Provide the [x, y] coordinate of the cell's center where the given text is located.  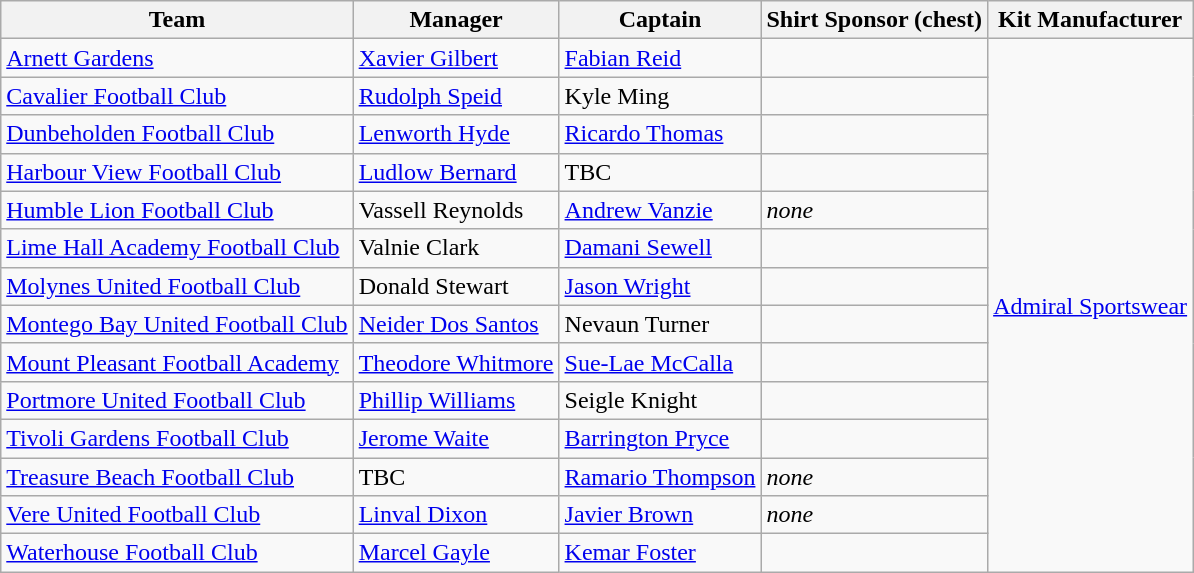
Marcel Gayle [456, 553]
Molynes United Football Club [177, 286]
Kyle Ming [660, 96]
Theodore Whitmore [456, 362]
Dunbeholden Football Club [177, 134]
Tivoli Gardens Football Club [177, 438]
Treasure Beach Football Club [177, 477]
Javier Brown [660, 515]
Phillip Williams [456, 400]
Ludlow Bernard [456, 172]
Cavalier Football Club [177, 96]
Mount Pleasant Football Academy [177, 362]
Fabian Reid [660, 58]
Portmore United Football Club [177, 400]
Ramario Thompson [660, 477]
Admiral Sportswear [1090, 306]
Shirt Sponsor (chest) [874, 20]
Valnie Clark [456, 248]
Manager [456, 20]
Vassell Reynolds [456, 210]
Donald Stewart [456, 286]
Kemar Foster [660, 553]
Captain [660, 20]
Lime Hall Academy Football Club [177, 248]
Ricardo Thomas [660, 134]
Kit Manufacturer [1090, 20]
Rudolph Speid [456, 96]
Andrew Vanzie [660, 210]
Damani Sewell [660, 248]
Xavier Gilbert [456, 58]
Arnett Gardens [177, 58]
Team [177, 20]
Lenworth Hyde [456, 134]
Montego Bay United Football Club [177, 324]
Linval Dixon [456, 515]
Vere United Football Club [177, 515]
Jerome Waite [456, 438]
Sue-Lae McCalla [660, 362]
Nevaun Turner [660, 324]
Seigle Knight [660, 400]
Jason Wright [660, 286]
Neider Dos Santos [456, 324]
Harbour View Football Club [177, 172]
Waterhouse Football Club [177, 553]
Humble Lion Football Club [177, 210]
Barrington Pryce [660, 438]
